For the text-containing cell, return its midpoint in [x, y] coordinate format. 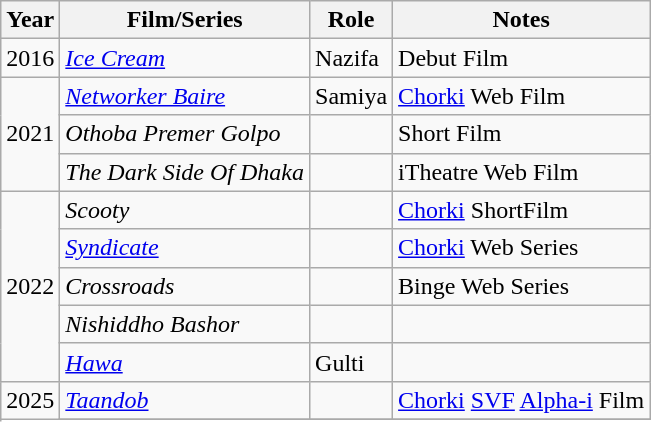
Gulti [352, 362]
Notes [522, 20]
Syndicate [185, 248]
Taandob [185, 400]
2016 [30, 58]
Crossroads [185, 286]
Chorki ShortFilm [522, 210]
2021 [30, 134]
Hawa [185, 362]
Nazifa [352, 58]
Film/Series [185, 20]
Scooty [185, 210]
Role [352, 20]
Year [30, 20]
Networker Baire [185, 96]
Samiya [352, 96]
2022 [30, 286]
Chorki SVF Alpha-i Film [522, 400]
Short Film [522, 134]
Othoba Premer Golpo [185, 134]
2025 [30, 400]
Chorki Web Film [522, 96]
The Dark Side Of Dhaka [185, 172]
Binge Web Series [522, 286]
Debut Film [522, 58]
Ice Cream [185, 58]
iTheatre Web Film [522, 172]
Chorki Web Series [522, 248]
Nishiddho Bashor [185, 324]
